Detect which cell encompasses the target text, then output its (x, y) center coordinate. 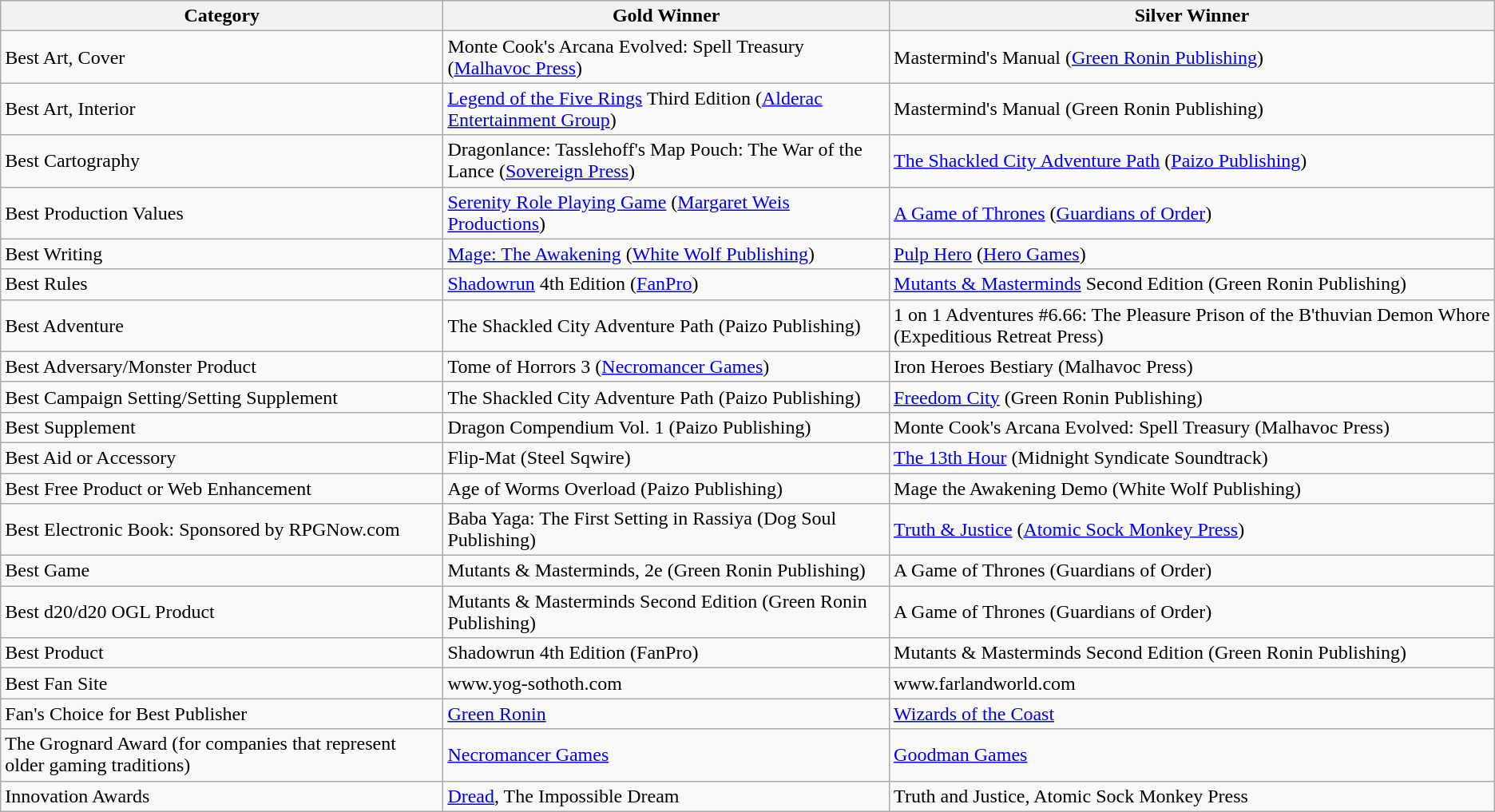
Best Rules (222, 284)
www.farlandworld.com (1192, 683)
Best Art, Cover (222, 57)
Best d20/d20 OGL Product (222, 612)
Truth & Justice (Atomic Sock Monkey Press) (1192, 530)
Mutants & Masterminds, 2e (Green Ronin Publishing) (666, 571)
Tome of Horrors 3 (Necromancer Games) (666, 366)
Pulp Hero (Hero Games) (1192, 254)
Best Writing (222, 254)
The 13th Hour (Midnight Syndicate Soundtrack) (1192, 457)
Freedom City (Green Ronin Publishing) (1192, 397)
Iron Heroes Bestiary (Malhavoc Press) (1192, 366)
Wizards of the Coast (1192, 714)
Best Free Product or Web Enhancement (222, 488)
Innovation Awards (222, 796)
Serenity Role Playing Game (Margaret Weis Productions) (666, 212)
Baba Yaga: The First Setting in Rassiya (Dog Soul Publishing) (666, 530)
Mage: The Awakening (White Wolf Publishing) (666, 254)
Best Cartography (222, 161)
Best Adventure (222, 326)
Fan's Choice for Best Publisher (222, 714)
Best Game (222, 571)
Age of Worms Overload (Paizo Publishing) (666, 488)
1 on 1 Adventures #6.66: The Pleasure Prison of the B'thuvian Demon Whore (Expeditious Retreat Press) (1192, 326)
Truth and Justice, Atomic Sock Monkey Press (1192, 796)
Necromancer Games (666, 755)
Dragon Compendium Vol. 1 (Paizo Publishing) (666, 427)
Best Aid or Accessory (222, 457)
Category (222, 16)
Flip-Mat (Steel Sqwire) (666, 457)
Best Production Values (222, 212)
Silver Winner (1192, 16)
Best Product (222, 653)
Best Adversary/Monster Product (222, 366)
The Grognard Award (for companies that represent older gaming traditions) (222, 755)
Best Fan Site (222, 683)
Best Art, Interior (222, 109)
Best Electronic Book: Sponsored by RPGNow.com (222, 530)
Mage the Awakening Demo (White Wolf Publishing) (1192, 488)
Goodman Games (1192, 755)
Green Ronin (666, 714)
Dragonlance: Tasslehoff's Map Pouch: The War of the Lance (Sovereign Press) (666, 161)
Dread, The Impossible Dream (666, 796)
Legend of the Five Rings Third Edition (Alderac Entertainment Group) (666, 109)
Gold Winner (666, 16)
www.yog-sothoth.com (666, 683)
Best Campaign Setting/Setting Supplement (222, 397)
Best Supplement (222, 427)
